Identify which cell holds the provided text, then report its [x, y] central coordinate. 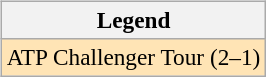
ATP Challenger Tour (2–1) [133, 57]
Legend [133, 20]
